Return the [X, Y] coordinate for the center point of the cell that contains the specified text.  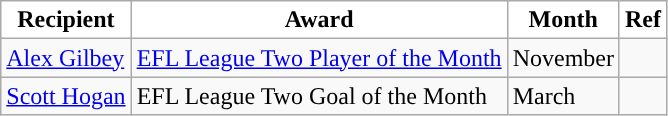
Award [319, 20]
Ref [642, 20]
Scott Hogan [66, 96]
Recipient [66, 20]
March [563, 96]
Month [563, 20]
EFL League Two Goal of the Month [319, 96]
EFL League Two Player of the Month [319, 58]
November [563, 58]
Alex Gilbey [66, 58]
